Provide the [x, y] coordinate of the cell's center where the given text is located.  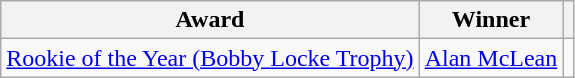
Award [210, 20]
Alan McLean [491, 58]
Winner [491, 20]
Rookie of the Year (Bobby Locke Trophy) [210, 58]
